Find where the given text appears and provide that cell's center as [X, Y] coordinate. 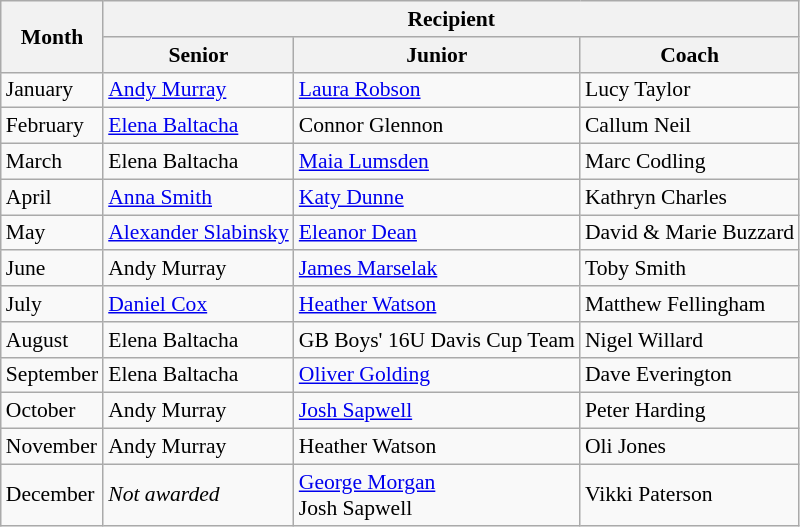
February [52, 126]
Month [52, 36]
Eleanor Dean [437, 233]
GB Boys' 16U Davis Cup Team [437, 340]
Oliver Golding [437, 375]
Josh Sapwell [437, 411]
May [52, 233]
Dave Everington [690, 375]
Toby Smith [690, 269]
June [52, 269]
July [52, 304]
April [52, 197]
Matthew Fellingham [690, 304]
Daniel Cox [198, 304]
Nigel Willard [690, 340]
September [52, 375]
Maia Lumsden [437, 162]
Connor Glennon [437, 126]
August [52, 340]
George MorganJosh Sapwell [437, 494]
David & Marie Buzzard [690, 233]
Peter Harding [690, 411]
Katy Dunne [437, 197]
James Marselak [437, 269]
Oli Jones [690, 447]
December [52, 494]
November [52, 447]
Recipient [451, 19]
Not awarded [198, 494]
January [52, 90]
Coach [690, 55]
Alexander Slabinsky [198, 233]
Kathryn Charles [690, 197]
Junior [437, 55]
Senior [198, 55]
Vikki Paterson [690, 494]
October [52, 411]
March [52, 162]
Laura Robson [437, 90]
Marc Codling [690, 162]
Lucy Taylor [690, 90]
Callum Neil [690, 126]
Anna Smith [198, 197]
